Output the [X, Y] coordinate of the center of the cell containing the given text.  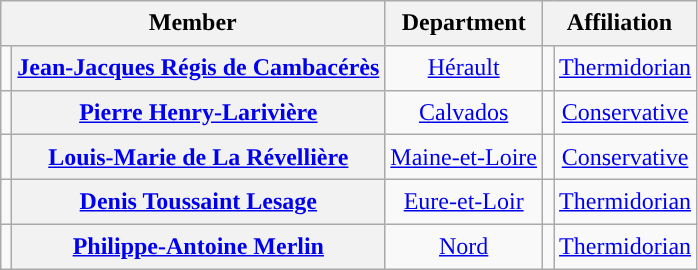
Department [464, 24]
Jean-Jacques Régis de Cambacérès [198, 68]
Pierre Henry-Larivière [198, 112]
Affiliation [619, 24]
Nord [464, 246]
Maine-et-Loire [464, 158]
Denis Toussaint Lesage [198, 202]
Member [193, 24]
Eure-et-Loir [464, 202]
Hérault [464, 68]
Philippe-Antoine Merlin [198, 246]
Calvados [464, 112]
Louis-Marie de La Révellière [198, 158]
